Provide the (x, y) coordinate of the cell's center where the given text is located.  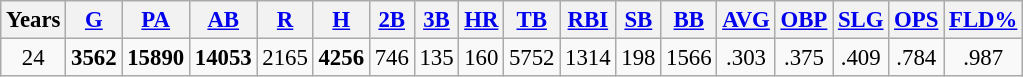
AVG (746, 20)
2B (392, 20)
R (285, 20)
3562 (94, 58)
OPS (916, 20)
2165 (285, 58)
RBI (588, 20)
135 (436, 58)
160 (482, 58)
H (341, 20)
.303 (746, 58)
14053 (223, 58)
PA (156, 20)
3B (436, 20)
SLG (861, 20)
15890 (156, 58)
.409 (861, 58)
1566 (689, 58)
AB (223, 20)
BB (689, 20)
198 (638, 58)
HR (482, 20)
Years (34, 20)
5752 (532, 58)
FLD% (984, 20)
1314 (588, 58)
OBP (804, 20)
.375 (804, 58)
SB (638, 20)
24 (34, 58)
746 (392, 58)
G (94, 20)
TB (532, 20)
.784 (916, 58)
4256 (341, 58)
.987 (984, 58)
